Provide the [X, Y] coordinate of the cell's center where the given text is located.  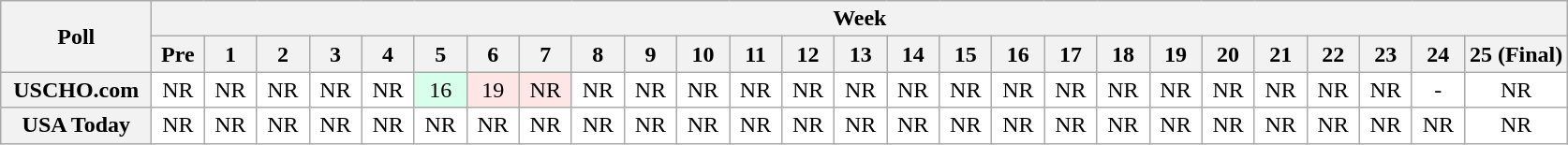
USA Today [77, 125]
Poll [77, 36]
22 [1333, 54]
11 [755, 54]
18 [1123, 54]
4 [388, 54]
7 [545, 54]
USCHO.com [77, 90]
3 [335, 54]
- [1438, 90]
14 [913, 54]
9 [650, 54]
21 [1280, 54]
17 [1071, 54]
5 [440, 54]
24 [1438, 54]
13 [861, 54]
12 [808, 54]
23 [1385, 54]
15 [966, 54]
Week [860, 19]
25 (Final) [1516, 54]
8 [598, 54]
Pre [178, 54]
1 [230, 54]
20 [1228, 54]
6 [493, 54]
2 [283, 54]
10 [703, 54]
